Pinpoint the cell where the given text exists, returning its (x, y) midpoint coordinate. 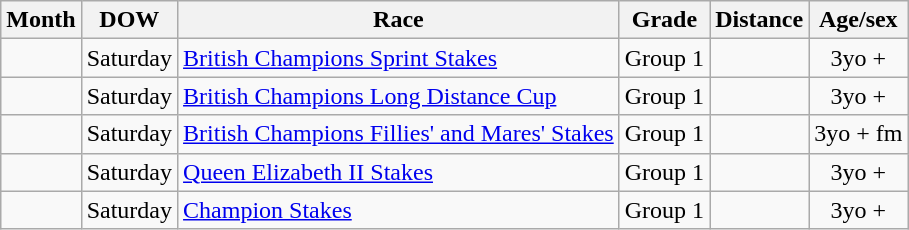
British Champions Sprint Stakes (399, 58)
Race (399, 20)
Queen Elizabeth II Stakes (399, 172)
Month (41, 20)
Distance (760, 20)
Champion Stakes (399, 210)
DOW (129, 20)
Age/sex (858, 20)
British Champions Fillies' and Mares' Stakes (399, 134)
British Champions Long Distance Cup (399, 96)
3yo + fm (858, 134)
Grade (664, 20)
